Determine the [x, y] coordinate at the center of the cell enclosing the given text.  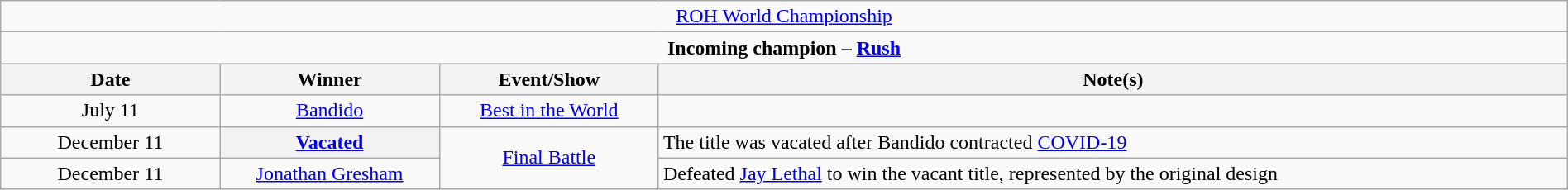
The title was vacated after Bandido contracted COVID-19 [1113, 142]
Best in the World [549, 111]
Incoming champion – Rush [784, 48]
Date [111, 79]
July 11 [111, 111]
Note(s) [1113, 79]
Vacated [329, 142]
Final Battle [549, 158]
Event/Show [549, 79]
Winner [329, 79]
Jonathan Gresham [329, 173]
Defeated Jay Lethal to win the vacant title, represented by the original design [1113, 173]
Bandido [329, 111]
ROH World Championship [784, 17]
